Pinpoint the cell where the given text exists, returning its [x, y] midpoint coordinate. 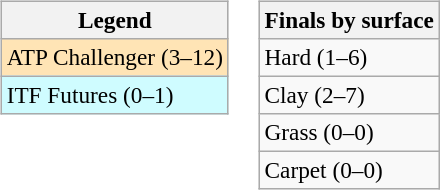
ITF Futures (0–1) [114, 95]
Finals by surface [349, 20]
Carpet (0–0) [349, 171]
Hard (1–6) [349, 57]
ATP Challenger (3–12) [114, 57]
Grass (0–0) [349, 133]
Legend [114, 20]
Clay (2–7) [349, 95]
